Pinpoint the cell where the given text exists, returning its (X, Y) midpoint coordinate. 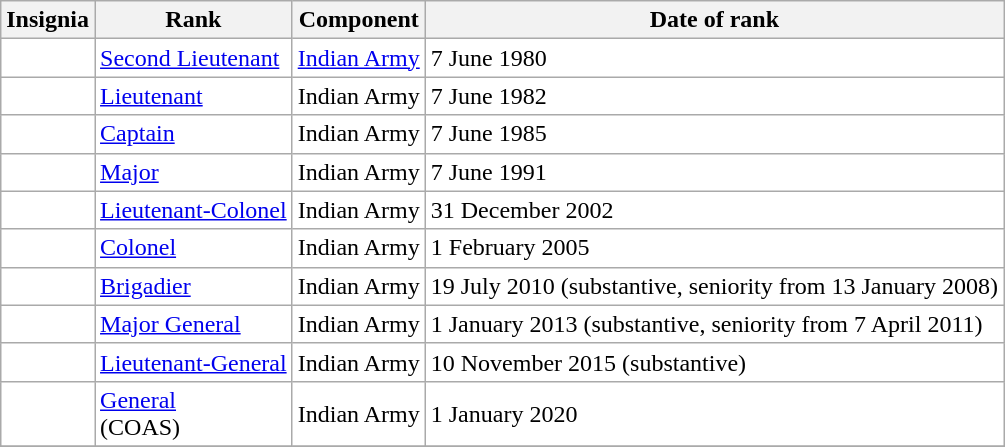
Major (194, 172)
1 February 2005 (714, 248)
Brigadier (194, 286)
Lieutenant-General (194, 362)
31 December 2002 (714, 210)
10 November 2015 (substantive) (714, 362)
7 June 1982 (714, 96)
Lieutenant-Colonel (194, 210)
1 January 2013 (substantive, seniority from 7 April 2011) (714, 324)
Colonel (194, 248)
Rank (194, 20)
Date of rank (714, 20)
7 June 1980 (714, 58)
7 June 1985 (714, 134)
19 July 2010 (substantive, seniority from 13 January 2008) (714, 286)
Insignia (48, 20)
1 January 2020 (714, 414)
Captain (194, 134)
Lieutenant (194, 96)
7 June 1991 (714, 172)
General(COAS) (194, 414)
Major General (194, 324)
Component (358, 20)
Second Lieutenant (194, 58)
